Detect which cell encompasses the target text, then output its [x, y] center coordinate. 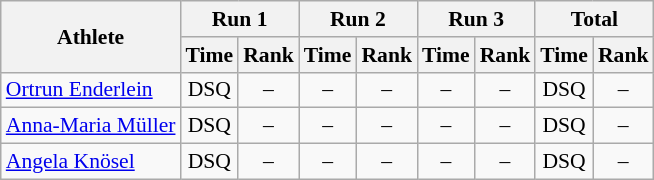
Anna-Maria Müller [91, 126]
Total [594, 19]
Run 2 [358, 19]
Run 1 [240, 19]
Ortrun Enderlein [91, 90]
Angela Knösel [91, 162]
Run 3 [476, 19]
Athlete [91, 36]
